Detect which cell encompasses the target text, then output its (X, Y) center coordinate. 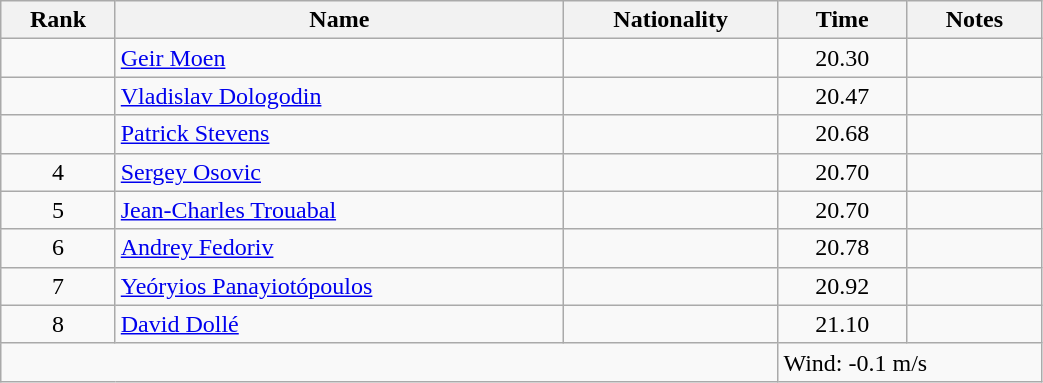
David Dollé (339, 324)
20.47 (842, 96)
Jean-Charles Trouabal (339, 210)
Yeóryios Panayiotópoulos (339, 286)
Name (339, 20)
Andrey Fedoriv (339, 248)
7 (58, 286)
Notes (974, 20)
Vladislav Dologodin (339, 96)
Wind: -0.1 m/s (910, 362)
Time (842, 20)
Sergey Osovic (339, 172)
20.78 (842, 248)
20.92 (842, 286)
5 (58, 210)
4 (58, 172)
Rank (58, 20)
6 (58, 248)
20.68 (842, 134)
21.10 (842, 324)
20.30 (842, 58)
Patrick Stevens (339, 134)
Nationality (670, 20)
8 (58, 324)
Geir Moen (339, 58)
